Detect which cell encompasses the target text, then output its (x, y) center coordinate. 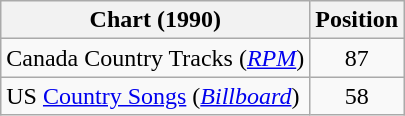
US Country Songs (Billboard) (156, 96)
Chart (1990) (156, 20)
Canada Country Tracks (RPM) (156, 58)
87 (357, 58)
Position (357, 20)
58 (357, 96)
